Determine the (x, y) coordinate at the center of the cell enclosing the given text.  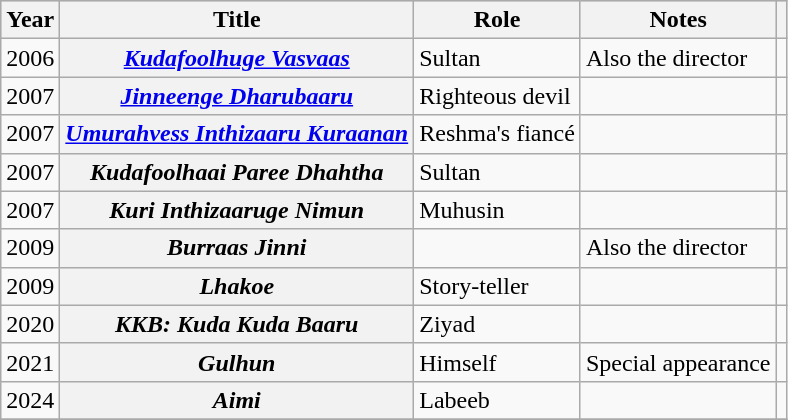
Umurahvess Inthizaaru Kuraanan (237, 134)
Reshma's fiancé (498, 134)
Muhusin (498, 210)
Himself (498, 362)
Jinneenge Dharubaaru (237, 96)
Labeeb (498, 400)
Special appearance (678, 362)
Ziyad (498, 324)
Kudafoolhuge Vasvaas (237, 58)
Lhakoe (237, 286)
Aimi (237, 400)
2020 (30, 324)
Burraas Jinni (237, 248)
2024 (30, 400)
Title (237, 20)
Kudafoolhaai Paree Dhahtha (237, 172)
Story-teller (498, 286)
Year (30, 20)
Role (498, 20)
Notes (678, 20)
2021 (30, 362)
Kuri Inthizaaruge Nimun (237, 210)
KKB: Kuda Kuda Baaru (237, 324)
2006 (30, 58)
Righteous devil (498, 96)
Gulhun (237, 362)
